Find where the given text appears and provide that cell's center as [X, Y] coordinate. 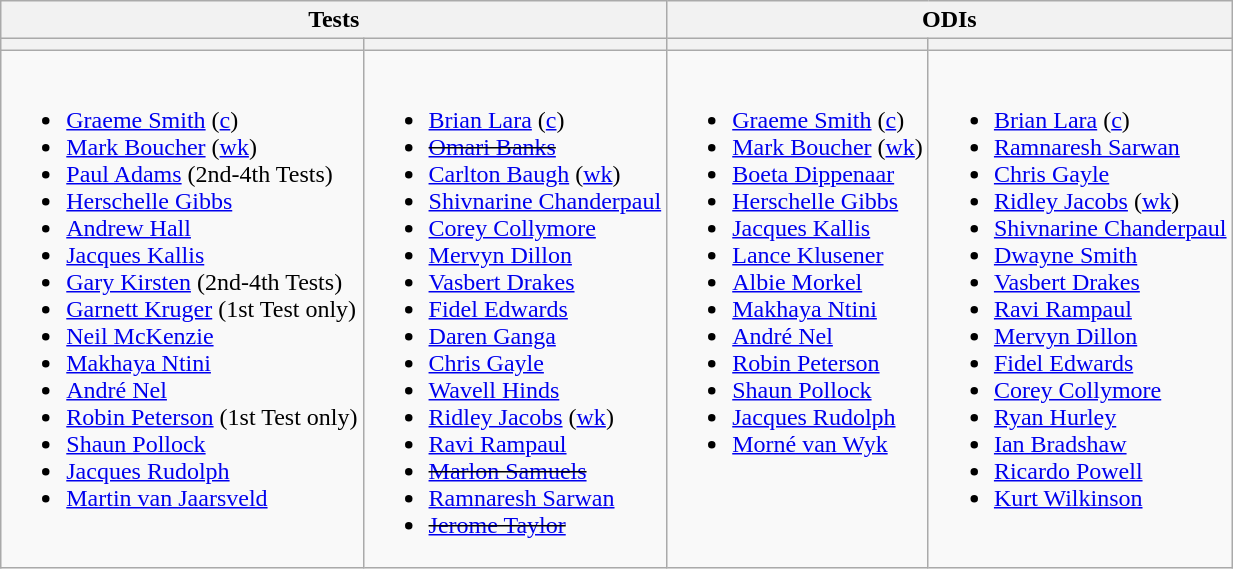
ODIs [950, 20]
Tests [334, 20]
